Find where the given text appears and provide that cell's center as (x, y) coordinate. 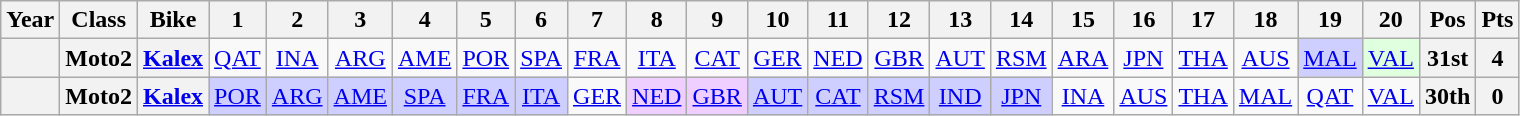
0 (1498, 96)
8 (657, 20)
Pts (1498, 20)
31st (1447, 58)
Year (30, 20)
30th (1447, 96)
16 (1144, 20)
2 (297, 20)
13 (960, 20)
ARA (1083, 58)
1 (238, 20)
14 (1021, 20)
3 (360, 20)
Pos (1447, 20)
12 (899, 20)
5 (486, 20)
6 (542, 20)
11 (838, 20)
19 (1330, 20)
7 (598, 20)
Class (99, 20)
Bike (174, 20)
10 (777, 20)
18 (1265, 20)
20 (1390, 20)
9 (717, 20)
17 (1203, 20)
IND (960, 96)
15 (1083, 20)
